Determine the (X, Y) coordinate at the center of the cell enclosing the given text.  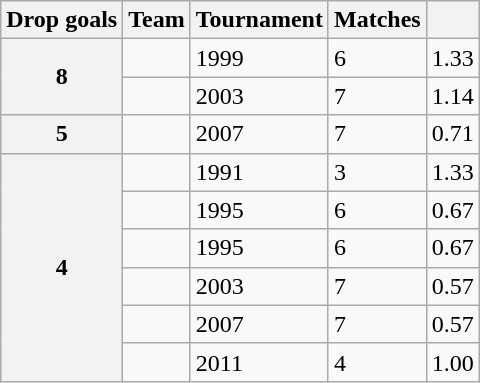
1999 (259, 58)
2011 (259, 362)
5 (62, 134)
8 (62, 77)
Matches (377, 20)
1.00 (452, 362)
1.14 (452, 96)
Drop goals (62, 20)
0.71 (452, 134)
3 (377, 172)
Team (157, 20)
Tournament (259, 20)
1991 (259, 172)
